Pinpoint the cell where the given text exists, returning its (x, y) midpoint coordinate. 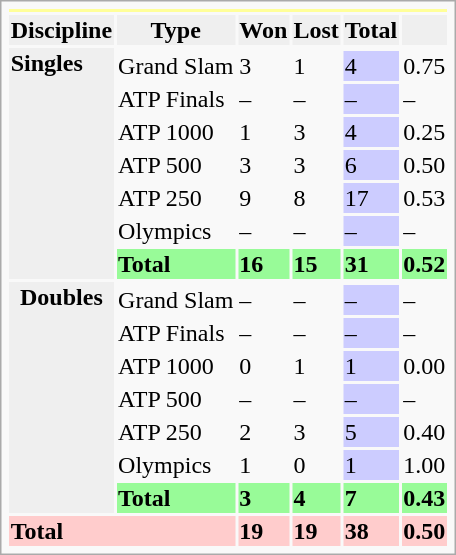
0.75 (424, 66)
31 (370, 264)
1.00 (424, 465)
Lost (316, 30)
0.43 (424, 498)
Singles (61, 164)
5 (370, 432)
2 (264, 432)
8 (316, 198)
Type (176, 30)
38 (370, 531)
Doubles (61, 398)
0.53 (424, 198)
0.52 (424, 264)
9 (264, 198)
Discipline (61, 30)
17 (370, 198)
Won (264, 30)
7 (370, 498)
16 (264, 264)
15 (316, 264)
0.25 (424, 132)
0.00 (424, 366)
0.40 (424, 432)
6 (370, 165)
